Capture the cell that displays the provided text and extract its (x, y) central coordinate. 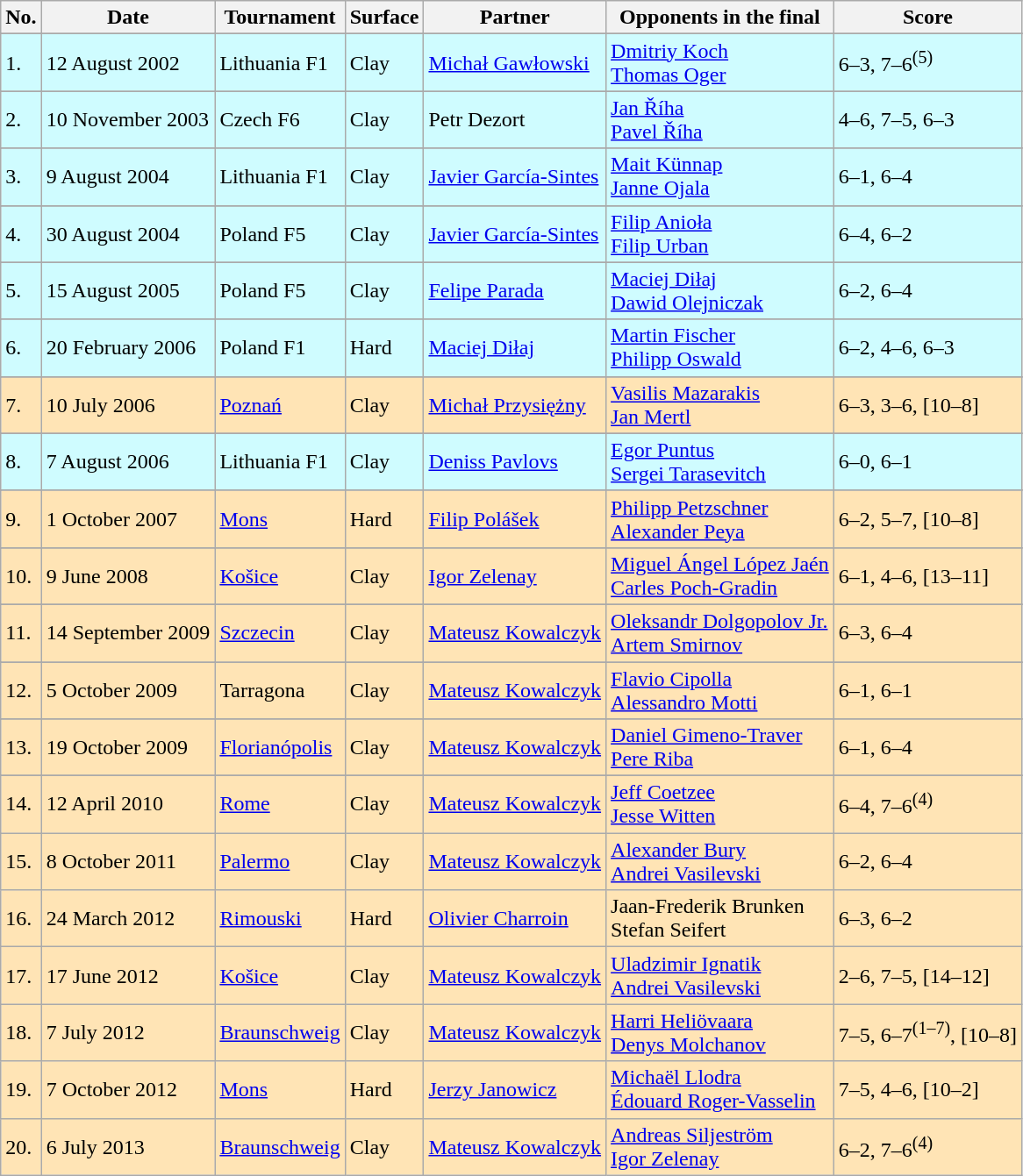
Palermo (280, 861)
12. (21, 689)
9 August 2004 (128, 177)
15. (21, 861)
Szczecin (280, 633)
Opponents in the final (720, 18)
12 August 2002 (128, 63)
5 October 2009 (128, 689)
1. (21, 63)
Michaël Llodra Édouard Roger-Vasselin (720, 1089)
Rimouski (280, 919)
Miguel Ángel López Jaén Carles Poch-Gradin (720, 575)
14 September 2009 (128, 633)
17 June 2012 (128, 975)
Petr Dezort (515, 119)
7. (21, 405)
7 October 2012 (128, 1089)
20. (21, 1147)
3. (21, 177)
9. (21, 519)
Maciej Diłaj Dawid Olejniczak (720, 291)
Harri Heliövaara Denys Molchanov (720, 1033)
10 November 2003 (128, 119)
Partner (515, 18)
6–2, 5–7, [10–8] (927, 519)
Poznań (280, 405)
Jerzy Janowicz (515, 1089)
Oleksandr Dolgopolov Jr. Artem Smirnov (720, 633)
19. (21, 1089)
Igor Zelenay (515, 575)
5. (21, 291)
19 October 2009 (128, 747)
9 June 2008 (128, 575)
Alexander Bury Andrei Vasilevski (720, 861)
Date (128, 18)
14. (21, 805)
Dmitriy Koch Thomas Oger (720, 63)
10. (21, 575)
Tarragona (280, 689)
Vasilis Mazarakis Jan Mertl (720, 405)
4. (21, 233)
7 August 2006 (128, 461)
11. (21, 633)
7–5, 4–6, [10–2] (927, 1089)
13. (21, 747)
Mait Künnap Janne Ojala (720, 177)
Jan Říha Pavel Říha (720, 119)
6–1, 6–1 (927, 689)
Michał Gawłowski (515, 63)
6–3, 6–2 (927, 919)
6. (21, 347)
30 August 2004 (128, 233)
Florianópolis (280, 747)
8 October 2011 (128, 861)
18. (21, 1033)
Felipe Parada (515, 291)
6–3, 6–4 (927, 633)
Olivier Charroin (515, 919)
6–1, 4–6, [13–11] (927, 575)
6–3, 3–6, [10–8] (927, 405)
Rome (280, 805)
Score (927, 18)
Uladzimir Ignatik Andrei Vasilevski (720, 975)
6–4, 7–6(4) (927, 805)
24 March 2012 (128, 919)
Martin Fischer Philipp Oswald (720, 347)
6–2, 4–6, 6–3 (927, 347)
Daniel Gimeno-Traver Pere Riba (720, 747)
10 July 2006 (128, 405)
6–0, 6–1 (927, 461)
12 April 2010 (128, 805)
Michał Przysiężny (515, 405)
6 July 2013 (128, 1147)
Flavio Cipolla Alessandro Motti (720, 689)
7–5, 6–7(1–7), [10–8] (927, 1033)
Filip Anioła Filip Urban (720, 233)
8. (21, 461)
1 October 2007 (128, 519)
Deniss Pavlovs (515, 461)
Jaan-Frederik Brunken Stefan Seifert (720, 919)
Czech F6 (280, 119)
Poland F1 (280, 347)
4–6, 7–5, 6–3 (927, 119)
2–6, 7–5, [14–12] (927, 975)
15 August 2005 (128, 291)
Surface (384, 18)
No. (21, 18)
17. (21, 975)
7 July 2012 (128, 1033)
Maciej Diłaj (515, 347)
2. (21, 119)
Andreas Siljeström Igor Zelenay (720, 1147)
6–4, 6–2 (927, 233)
Philipp Petzschner Alexander Peya (720, 519)
Filip Polášek (515, 519)
6–3, 7–6(5) (927, 63)
6–2, 7–6(4) (927, 1147)
Egor Puntus Sergei Tarasevitch (720, 461)
Tournament (280, 18)
Jeff Coetzee Jesse Witten (720, 805)
16. (21, 919)
20 February 2006 (128, 347)
